Provide the [x, y] coordinate of the cell's center where the given text is located.  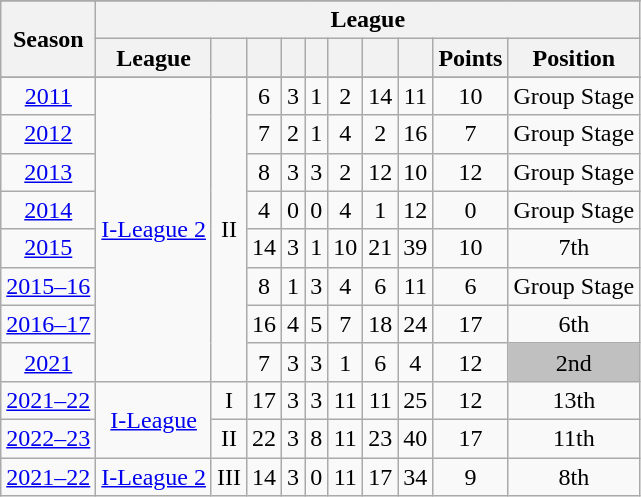
8th [574, 477]
23 [380, 438]
2022–23 [48, 438]
2021 [48, 362]
2013 [48, 172]
9 [470, 477]
11th [574, 438]
Position [574, 58]
5 [316, 324]
40 [416, 438]
24 [416, 324]
2016–17 [48, 324]
6th [574, 324]
I-League [154, 419]
Points [470, 58]
25 [416, 400]
III [228, 477]
2015 [48, 248]
I [228, 400]
2014 [48, 210]
34 [416, 477]
21 [380, 248]
39 [416, 248]
2012 [48, 134]
7th [574, 248]
2011 [48, 96]
Season [48, 39]
22 [264, 438]
18 [380, 324]
2nd [574, 362]
2015–16 [48, 286]
13th [574, 400]
